Return the (X, Y) coordinate for the center point of the cell that contains the specified text.  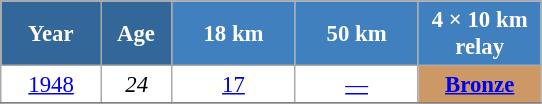
24 (136, 85)
1948 (52, 85)
50 km (356, 34)
— (356, 85)
17 (234, 85)
Bronze (480, 85)
4 × 10 km relay (480, 34)
Age (136, 34)
Year (52, 34)
18 km (234, 34)
